Detect which cell encompasses the target text, then output its [x, y] center coordinate. 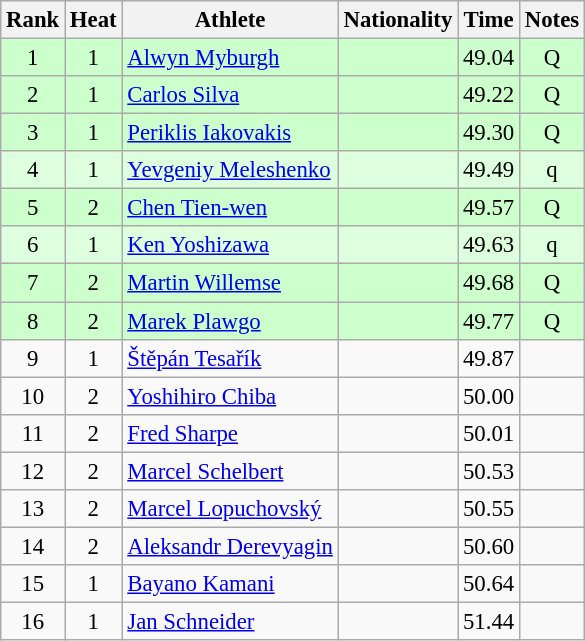
51.44 [489, 621]
Time [489, 20]
50.64 [489, 584]
Aleksandr Derevyagin [230, 546]
11 [33, 433]
Periklis Iakovakis [230, 133]
Jan Schneider [230, 621]
Alwyn Myburgh [230, 58]
Marcel Schelbert [230, 471]
49.30 [489, 133]
50.53 [489, 471]
13 [33, 509]
16 [33, 621]
15 [33, 584]
Notes [552, 20]
49.87 [489, 358]
6 [33, 245]
50.00 [489, 396]
49.49 [489, 170]
Ken Yoshizawa [230, 245]
Yoshihiro Chiba [230, 396]
Heat [94, 20]
49.68 [489, 283]
12 [33, 471]
9 [33, 358]
4 [33, 170]
Štěpán Tesařík [230, 358]
7 [33, 283]
Nationality [398, 20]
49.63 [489, 245]
Martin Willemse [230, 283]
8 [33, 321]
Athlete [230, 20]
Rank [33, 20]
Marcel Lopuchovský [230, 509]
49.04 [489, 58]
Chen Tien-wen [230, 208]
Fred Sharpe [230, 433]
49.22 [489, 95]
14 [33, 546]
Bayano Kamani [230, 584]
50.60 [489, 546]
10 [33, 396]
49.57 [489, 208]
Yevgeniy Meleshenko [230, 170]
50.55 [489, 509]
49.77 [489, 321]
Marek Plawgo [230, 321]
Carlos Silva [230, 95]
50.01 [489, 433]
3 [33, 133]
5 [33, 208]
